Locate the cell with the specified text and output its [x, y] center coordinate. 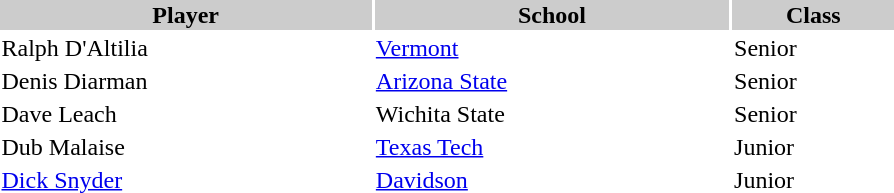
Dave Leach [186, 114]
Arizona State [552, 81]
Class [814, 15]
Dub Malaise [186, 147]
Ralph D'Altilia [186, 48]
Denis Diarman [186, 81]
Junior [814, 147]
Texas Tech [552, 147]
Vermont [552, 48]
School [552, 15]
Player [186, 15]
Wichita State [552, 114]
